Search for the cell housing the specified text and yield its (x, y) center coordinate. 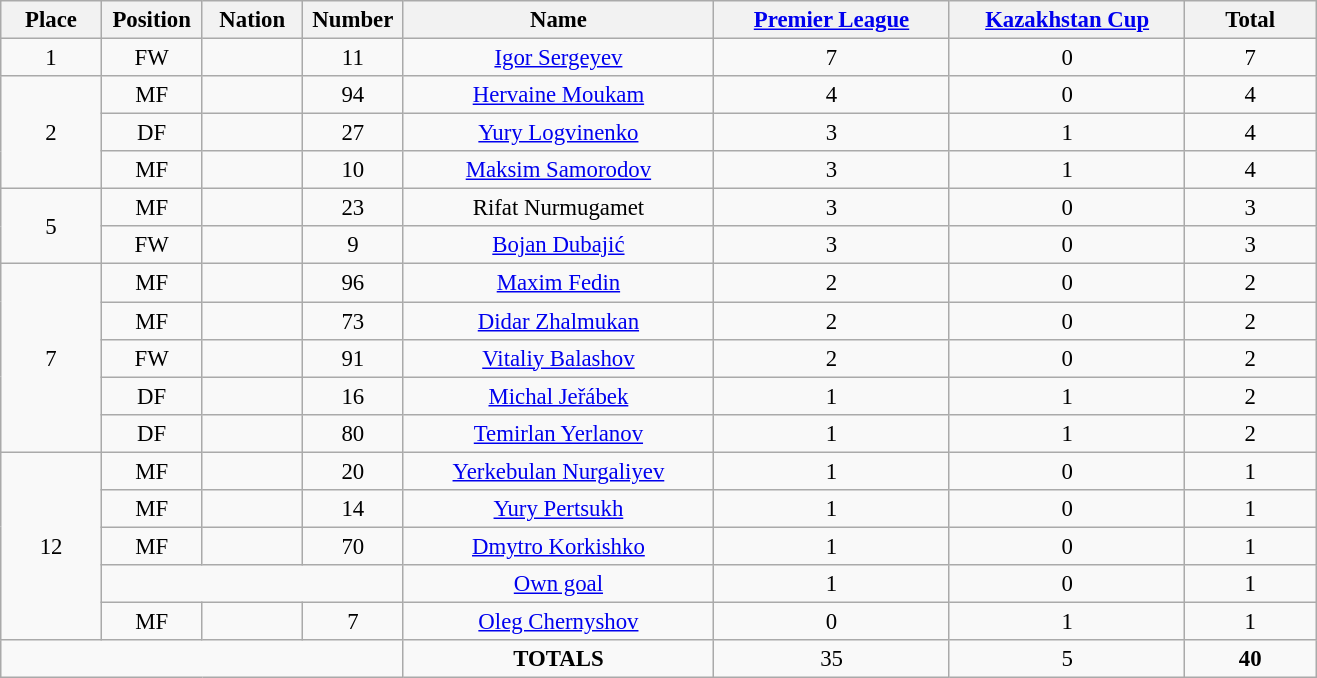
Bojan Dubajić (558, 245)
40 (1250, 659)
Nation (252, 20)
14 (354, 509)
94 (354, 95)
Place (52, 20)
20 (354, 471)
Temirlan Yerlanov (558, 433)
16 (354, 396)
73 (354, 321)
96 (354, 283)
Own goal (558, 584)
Total (1250, 20)
Igor Sergeyev (558, 58)
Dmytro Korkishko (558, 546)
35 (832, 659)
Oleg Chernyshov (558, 621)
27 (354, 133)
70 (354, 546)
91 (354, 358)
23 (354, 208)
Rifat Nurmugamet (558, 208)
Maksim Samorodov (558, 170)
10 (354, 170)
Michal Jeřábek (558, 396)
Yury Pertsukh (558, 509)
12 (52, 546)
Name (558, 20)
Kazakhstan Cup (1067, 20)
Yerkebulan Nurgaliyev (558, 471)
9 (354, 245)
Vitaliy Balashov (558, 358)
Number (354, 20)
11 (354, 58)
Position (152, 20)
TOTALS (558, 659)
Premier League (832, 20)
Yury Logvinenko (558, 133)
Maxim Fedin (558, 283)
Didar Zhalmukan (558, 321)
80 (354, 433)
Hervaine Moukam (558, 95)
